Find where the given text appears and provide that cell's center as [X, Y] coordinate. 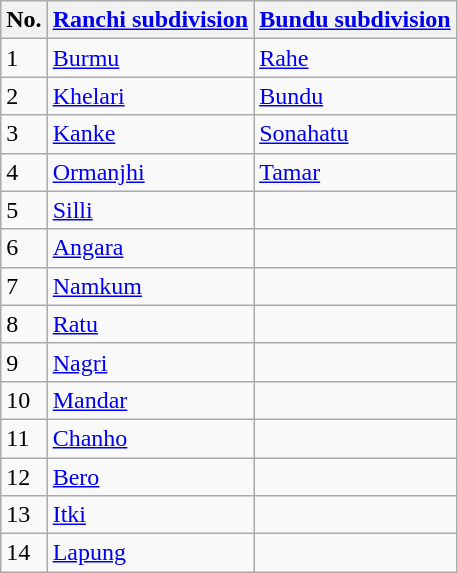
Mandar [150, 400]
Ormanjhi [150, 172]
Tamar [356, 172]
Kanke [150, 134]
7 [24, 286]
Bero [150, 477]
Bundu [356, 96]
Lapung [150, 553]
10 [24, 400]
13 [24, 515]
Bundu subdivision [356, 20]
12 [24, 477]
Angara [150, 248]
3 [24, 134]
6 [24, 248]
Silli [150, 210]
14 [24, 553]
Burmu [150, 58]
9 [24, 362]
No. [24, 20]
4 [24, 172]
Chanho [150, 438]
Rahe [356, 58]
Ratu [150, 324]
8 [24, 324]
Sonahatu [356, 134]
Ranchi subdivision [150, 20]
1 [24, 58]
2 [24, 96]
Namkum [150, 286]
Itki [150, 515]
11 [24, 438]
Khelari [150, 96]
Nagri [150, 362]
5 [24, 210]
